Provide the (x, y) coordinate of the cell's center where the given text is located.  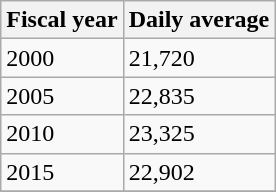
2000 (62, 58)
23,325 (199, 134)
2005 (62, 96)
22,835 (199, 96)
2015 (62, 172)
Fiscal year (62, 20)
Daily average (199, 20)
2010 (62, 134)
22,902 (199, 172)
21,720 (199, 58)
